Identify which cell holds the provided text, then report its (x, y) central coordinate. 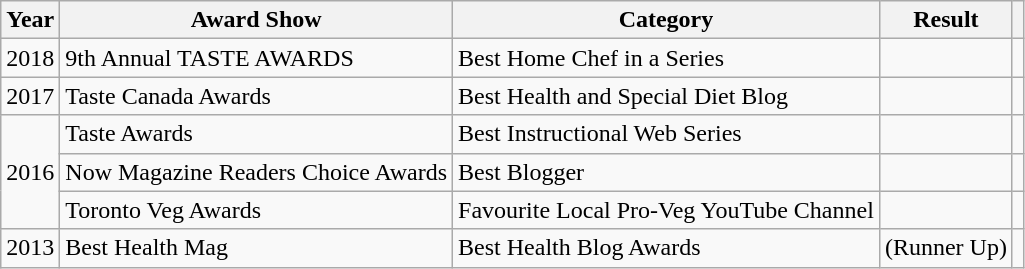
(Runner Up) (946, 248)
2017 (30, 96)
Now Magazine Readers Choice Awards (256, 172)
Best Health and Special Diet Blog (666, 96)
Best Health Blog Awards (666, 248)
2013 (30, 248)
Toronto Veg Awards (256, 210)
Result (946, 20)
Best Health Mag (256, 248)
Favourite Local Pro-Veg YouTube Channel (666, 210)
9th Annual TASTE AWARDS (256, 58)
Best Home Chef in a Series (666, 58)
Award Show (256, 20)
2016 (30, 172)
2018 (30, 58)
Category (666, 20)
Best Blogger (666, 172)
Best Instructional Web Series (666, 134)
Year (30, 20)
Taste Awards (256, 134)
Taste Canada Awards (256, 96)
